Extract the (X, Y) coordinate from the center of the cell holding the provided text.  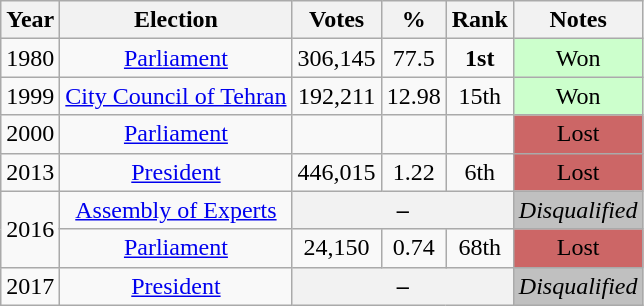
Votes (336, 20)
1st (480, 58)
0.74 (414, 248)
15th (480, 96)
306,145 (336, 58)
Rank (480, 20)
1999 (30, 96)
2013 (30, 172)
6th (480, 172)
2000 (30, 134)
Year (30, 20)
1980 (30, 58)
City Council of Tehran (176, 96)
2016 (30, 229)
12.98 (414, 96)
Election (176, 20)
Assembly of Experts (176, 210)
24,150 (336, 248)
1.22 (414, 172)
192,211 (336, 96)
77.5 (414, 58)
Notes (578, 20)
446,015 (336, 172)
2017 (30, 286)
% (414, 20)
68th (480, 248)
